Search for the cell housing the specified text and yield its (X, Y) center coordinate. 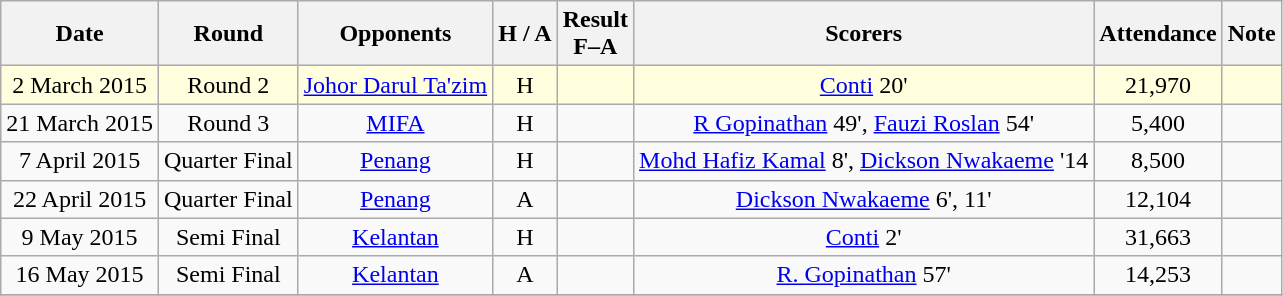
21,970 (1158, 85)
7 April 2015 (80, 161)
R. Gopinathan 57' (864, 275)
2 March 2015 (80, 85)
31,663 (1158, 237)
Conti 20' (864, 85)
14,253 (1158, 275)
R Gopinathan 49', Fauzi Roslan 54' (864, 123)
Dickson Nwakaeme 6', 11' (864, 199)
ResultF–A (595, 34)
MIFA (396, 123)
H / A (525, 34)
Round 2 (228, 85)
Opponents (396, 34)
Scorers (864, 34)
Johor Darul Ta'zim (396, 85)
16 May 2015 (80, 275)
Note (1252, 34)
Date (80, 34)
8,500 (1158, 161)
Round 3 (228, 123)
Mohd Hafiz Kamal 8', Dickson Nwakaeme '14 (864, 161)
21 March 2015 (80, 123)
22 April 2015 (80, 199)
Attendance (1158, 34)
Round (228, 34)
12,104 (1158, 199)
Conti 2' (864, 237)
9 May 2015 (80, 237)
5,400 (1158, 123)
